Extract the [X, Y] coordinate from the center of the cell holding the provided text.  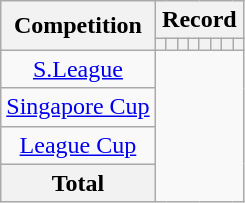
Competition [78, 26]
Singapore Cup [78, 107]
S.League [78, 69]
Record [199, 20]
League Cup [78, 145]
Total [78, 183]
